Return (X, Y) of the center of cell containing provided text 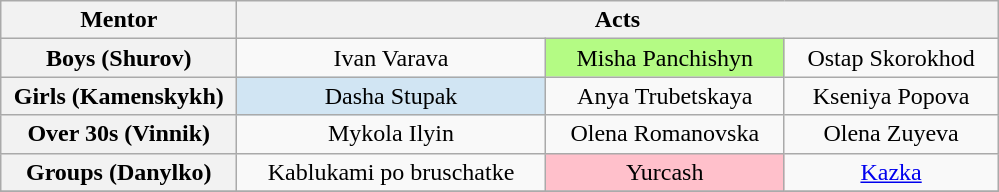
Acts (618, 20)
Ivan Varava (391, 58)
Misha Panchishyn (664, 58)
Over 30s (Vinnik) (119, 134)
Kablukami po bruschatke (391, 172)
Boys (Shurov) (119, 58)
Mentor (119, 20)
Mykola Ilyin (391, 134)
Ostap Skorokhod (891, 58)
Anya Trubetskaya (664, 96)
Kseniya Popova (891, 96)
Groups (Danylko) (119, 172)
Olena Zuyeva (891, 134)
Yurcash (664, 172)
Girls (Kamenskykh) (119, 96)
Dasha Stupak (391, 96)
Kazka (891, 172)
Olena Romanovska (664, 134)
